Return [x, y] of the center of cell containing provided text 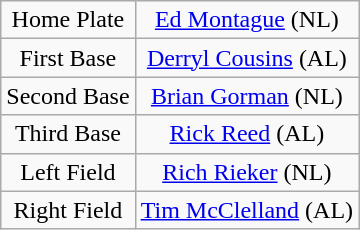
Right Field [68, 210]
First Base [68, 58]
Tim McClelland (AL) [247, 210]
Derryl Cousins (AL) [247, 58]
Rich Rieker (NL) [247, 172]
Rick Reed (AL) [247, 134]
Left Field [68, 172]
Ed Montague (NL) [247, 20]
Third Base [68, 134]
Home Plate [68, 20]
Brian Gorman (NL) [247, 96]
Second Base [68, 96]
